Locate the cell with the specified text and output its (x, y) center coordinate. 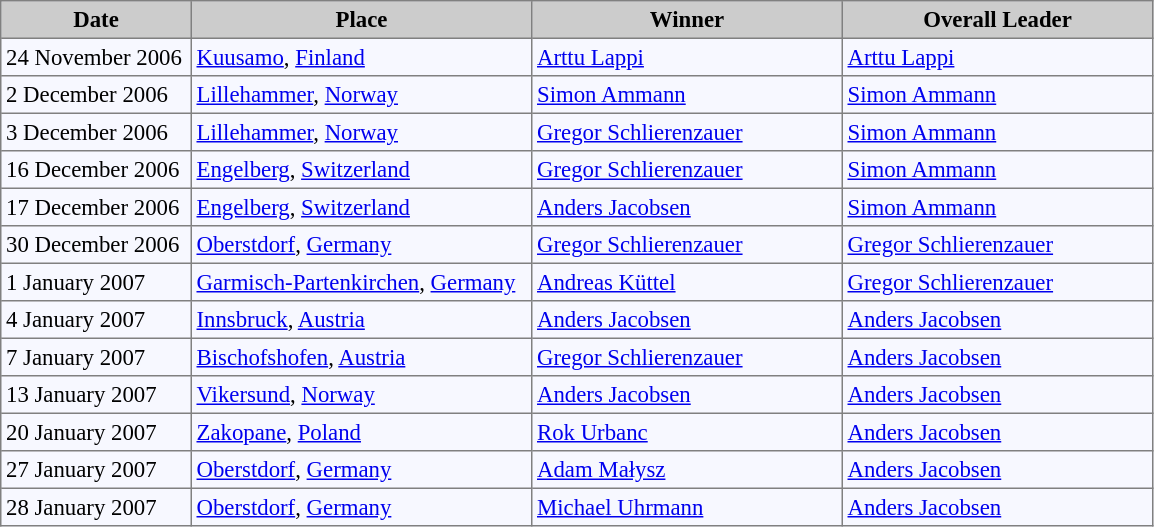
Vikersund, Norway (361, 395)
Rok Urbanc (687, 432)
Innsbruck, Austria (361, 320)
Adam Małysz (687, 470)
20 January 2007 (96, 432)
Kuusamo, Finland (361, 57)
Garmisch-Partenkirchen, Germany (361, 282)
7 January 2007 (96, 357)
16 December 2006 (96, 170)
2 December 2006 (96, 95)
Overall Leader (997, 20)
Zakopane, Poland (361, 432)
27 January 2007 (96, 470)
17 December 2006 (96, 207)
Bischofshofen, Austria (361, 357)
13 January 2007 (96, 395)
Andreas Küttel (687, 282)
30 December 2006 (96, 245)
4 January 2007 (96, 320)
24 November 2006 (96, 57)
3 December 2006 (96, 132)
Place (361, 20)
28 January 2007 (96, 507)
Winner (687, 20)
1 January 2007 (96, 282)
Michael Uhrmann (687, 507)
Date (96, 20)
